Find where the given text appears and provide that cell's center as (X, Y) coordinate. 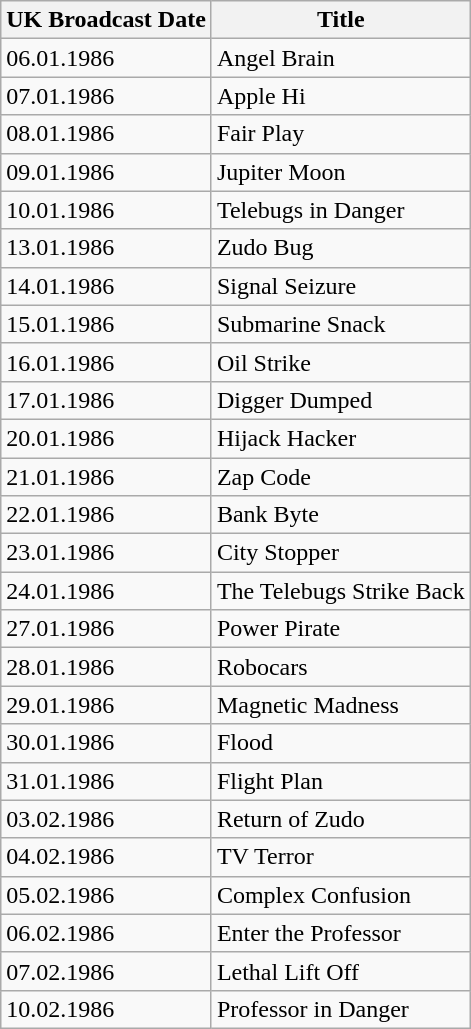
Professor in Danger (340, 1009)
Fair Play (340, 134)
Apple Hi (340, 96)
Power Pirate (340, 629)
Zudo Bug (340, 248)
City Stopper (340, 553)
Oil Strike (340, 362)
The Telebugs Strike Back (340, 591)
16.01.1986 (106, 362)
07.02.1986 (106, 971)
23.01.1986 (106, 553)
06.01.1986 (106, 58)
TV Terror (340, 857)
Telebugs in Danger (340, 210)
14.01.1986 (106, 286)
Bank Byte (340, 515)
07.01.1986 (106, 96)
Robocars (340, 667)
Enter the Professor (340, 933)
Flight Plan (340, 781)
Flood (340, 743)
20.01.1986 (106, 438)
Signal Seizure (340, 286)
10.02.1986 (106, 1009)
Hijack Hacker (340, 438)
Complex Confusion (340, 895)
27.01.1986 (106, 629)
31.01.1986 (106, 781)
Zap Code (340, 477)
17.01.1986 (106, 400)
Angel Brain (340, 58)
Return of Zudo (340, 819)
08.01.1986 (106, 134)
21.01.1986 (106, 477)
Title (340, 20)
Lethal Lift Off (340, 971)
04.02.1986 (106, 857)
09.01.1986 (106, 172)
24.01.1986 (106, 591)
29.01.1986 (106, 705)
06.02.1986 (106, 933)
13.01.1986 (106, 248)
28.01.1986 (106, 667)
Jupiter Moon (340, 172)
Magnetic Madness (340, 705)
05.02.1986 (106, 895)
Digger Dumped (340, 400)
UK Broadcast Date (106, 20)
22.01.1986 (106, 515)
30.01.1986 (106, 743)
15.01.1986 (106, 324)
10.01.1986 (106, 210)
Submarine Snack (340, 324)
03.02.1986 (106, 819)
